Return (X, Y) of the center of cell containing provided text 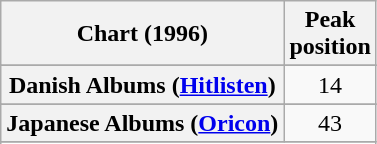
Japanese Albums (Oricon) (142, 123)
43 (330, 123)
Danish Albums (Hitlisten) (142, 85)
Chart (1996) (142, 34)
Peakposition (330, 34)
14 (330, 85)
